Search for the cell housing the specified text and yield its (x, y) center coordinate. 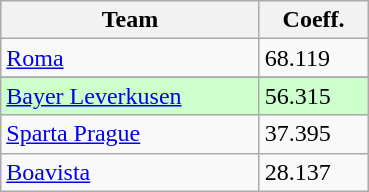
37.395 (314, 134)
28.137 (314, 172)
Team (130, 20)
56.315 (314, 96)
Roma (130, 58)
Bayer Leverkusen (130, 96)
68.119 (314, 58)
Boavista (130, 172)
Sparta Prague (130, 134)
Coeff. (314, 20)
